Output the [X, Y] coordinate of the center of the cell containing the given text.  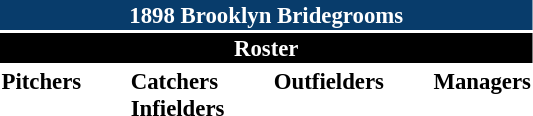
1898 Brooklyn Bridegrooms [266, 15]
Roster [266, 48]
